Scan for the cell matching the given text and deliver its (X, Y) coordinate at center. 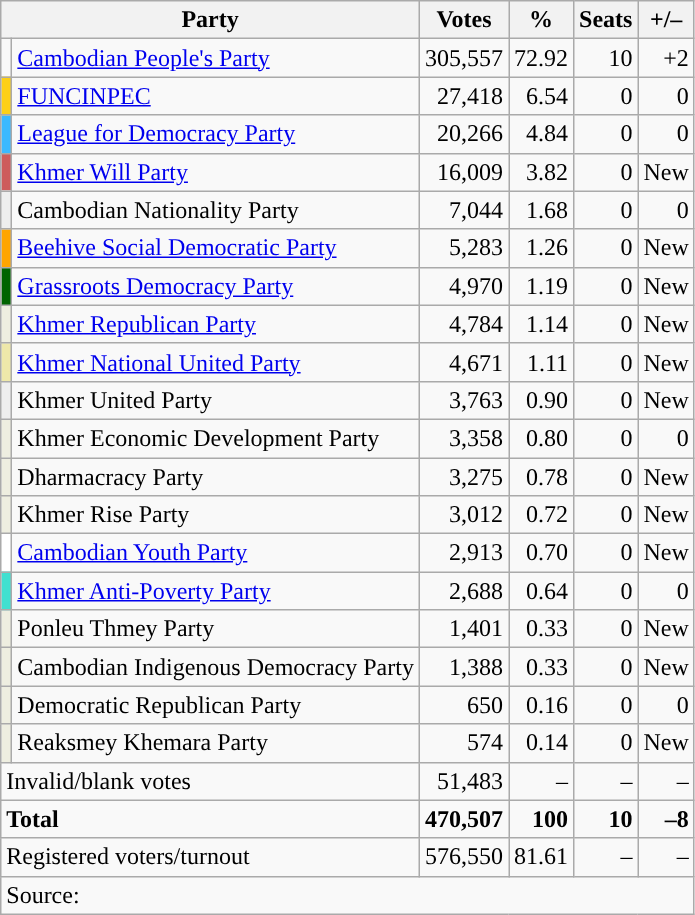
0.70 (540, 553)
16,009 (464, 172)
–8 (666, 819)
Khmer Anti-Poverty Party (216, 591)
3.82 (540, 172)
League for Democracy Party (216, 134)
27,418 (464, 96)
Ponleu Thmey Party (216, 629)
1.68 (540, 210)
Khmer National United Party (216, 362)
Khmer Economic Development Party (216, 438)
7,044 (464, 210)
Total (210, 819)
Registered voters/turnout (210, 857)
+2 (666, 58)
4,784 (464, 324)
1.26 (540, 248)
Cambodian Nationality Party (216, 210)
Source: (348, 895)
81.61 (540, 857)
4,970 (464, 286)
51,483 (464, 781)
Cambodian People's Party (216, 58)
1,388 (464, 667)
3,358 (464, 438)
Democratic Republican Party (216, 705)
+/– (666, 20)
470,507 (464, 819)
FUNCINPEC (216, 96)
574 (464, 743)
0.80 (540, 438)
Khmer Will Party (216, 172)
Party (210, 20)
0.16 (540, 705)
3,763 (464, 400)
% (540, 20)
305,557 (464, 58)
1,401 (464, 629)
2,913 (464, 553)
Khmer United Party (216, 400)
3,275 (464, 477)
4.84 (540, 134)
5,283 (464, 248)
72.92 (540, 58)
6.54 (540, 96)
Seats (606, 20)
20,266 (464, 134)
650 (464, 705)
Cambodian Youth Party (216, 553)
2,688 (464, 591)
100 (540, 819)
4,671 (464, 362)
0.90 (540, 400)
0.64 (540, 591)
0.78 (540, 477)
Khmer Republican Party (216, 324)
Cambodian Indigenous Democracy Party (216, 667)
0.72 (540, 515)
1.11 (540, 362)
3,012 (464, 515)
Beehive Social Democratic Party (216, 248)
Votes (464, 20)
0.14 (540, 743)
Reaksmey Khemara Party (216, 743)
Khmer Rise Party (216, 515)
1.14 (540, 324)
Invalid/blank votes (210, 781)
576,550 (464, 857)
Grassroots Democracy Party (216, 286)
1.19 (540, 286)
Dharmacracy Party (216, 477)
